Return the [X, Y] coordinate for the center point of the cell that contains the specified text.  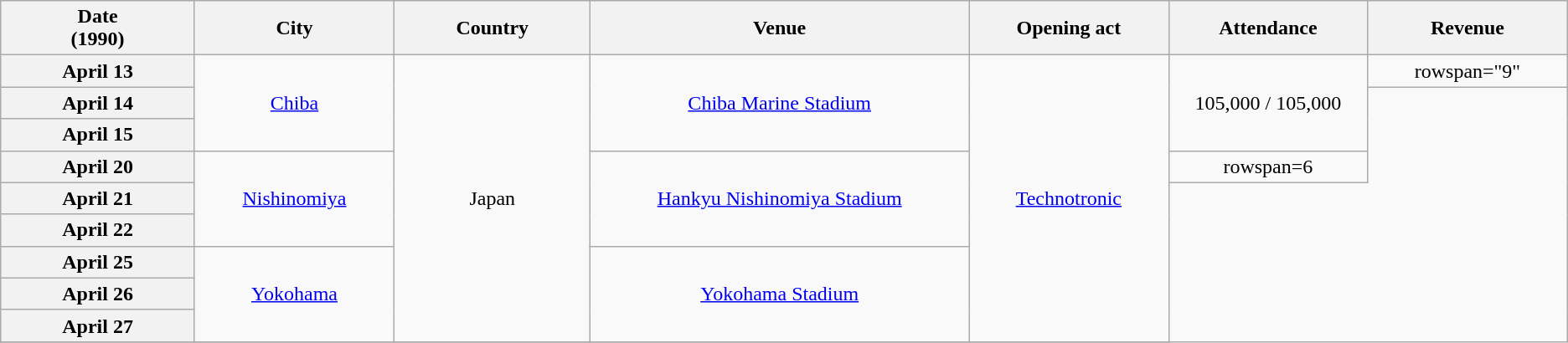
Attendance [1268, 28]
Venue [780, 28]
rowspan="9" [1467, 71]
April 27 [98, 325]
Technotronic [1069, 199]
Yokohama [294, 294]
rowspan=6 [1268, 166]
Date(1990) [98, 28]
April 25 [98, 262]
April 26 [98, 294]
Chiba Marine Stadium [780, 103]
Country [493, 28]
April 20 [98, 166]
April 21 [98, 198]
105,000 / 105,000 [1268, 103]
Hankyu Nishinomiya Stadium [780, 198]
Japan [493, 199]
April 15 [98, 135]
April 22 [98, 230]
City [294, 28]
Yokohama Stadium [780, 294]
April 14 [98, 103]
Nishinomiya [294, 198]
Opening act [1069, 28]
Revenue [1467, 28]
April 13 [98, 71]
Chiba [294, 103]
